From the cell containing the given text, extract its center point as [X, Y] coordinate. 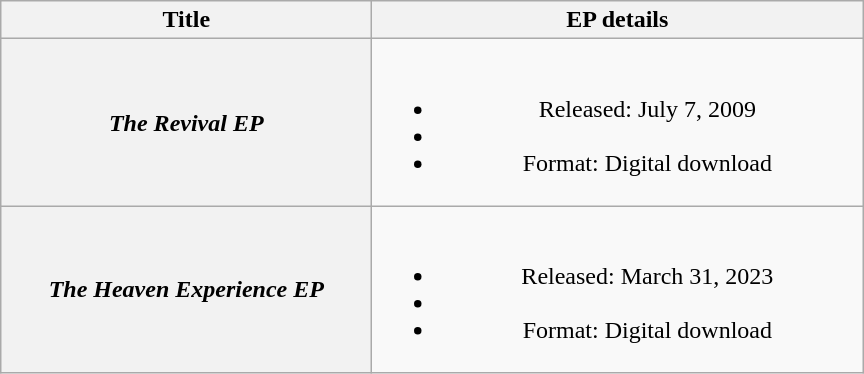
EP details [618, 20]
Released: July 7, 2009Format: Digital download [618, 122]
Released: March 31, 2023Format: Digital download [618, 290]
The Heaven Experience EP [186, 290]
The Revival EP [186, 122]
Title [186, 20]
